From the cell containing the given text, extract its center point as (X, Y) coordinate. 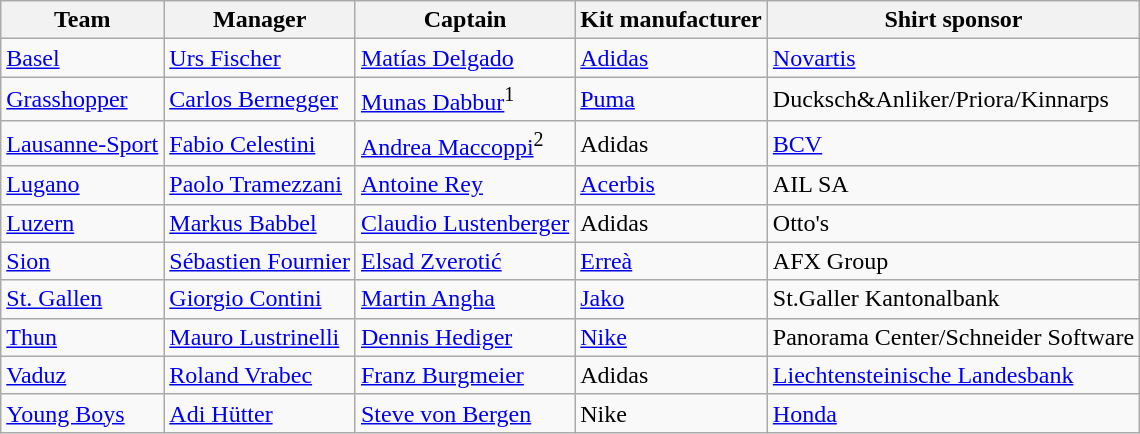
St. Gallen (82, 299)
Lausanne-Sport (82, 144)
Urs Fischer (260, 58)
Elsad Zverotić (464, 261)
Andrea Maccoppi2 (464, 144)
Captain (464, 20)
Steve von Bergen (464, 413)
Liechtensteinische Landesbank (953, 375)
Sion (82, 261)
Young Boys (82, 413)
BCV (953, 144)
AIL SA (953, 185)
Kit manufacturer (672, 20)
Shirt sponsor (953, 20)
Vaduz (82, 375)
Erreà (672, 261)
Antoine Rey (464, 185)
Otto's (953, 223)
Carlos Bernegger (260, 100)
Sébastien Fournier (260, 261)
Basel (82, 58)
Novartis (953, 58)
Roland Vrabec (260, 375)
Luzern (82, 223)
Thun (82, 337)
Martin Angha (464, 299)
Honda (953, 413)
Ducksch&Anliker/Priora/Kinnarps (953, 100)
Claudio Lustenberger (464, 223)
Lugano (82, 185)
Adi Hütter (260, 413)
Matías Delgado (464, 58)
Dennis Hediger (464, 337)
Jako (672, 299)
Panorama Center/Schneider Software (953, 337)
Grasshopper (82, 100)
Manager (260, 20)
Acerbis (672, 185)
St.Galler Kantonalbank (953, 299)
Munas Dabbur1 (464, 100)
Paolo Tramezzani (260, 185)
Fabio Celestini (260, 144)
Puma (672, 100)
Markus Babbel (260, 223)
Giorgio Contini (260, 299)
Mauro Lustrinelli (260, 337)
Franz Burgmeier (464, 375)
Team (82, 20)
AFX Group (953, 261)
